Return the (x, y) coordinate for the center point of the cell that contains the specified text.  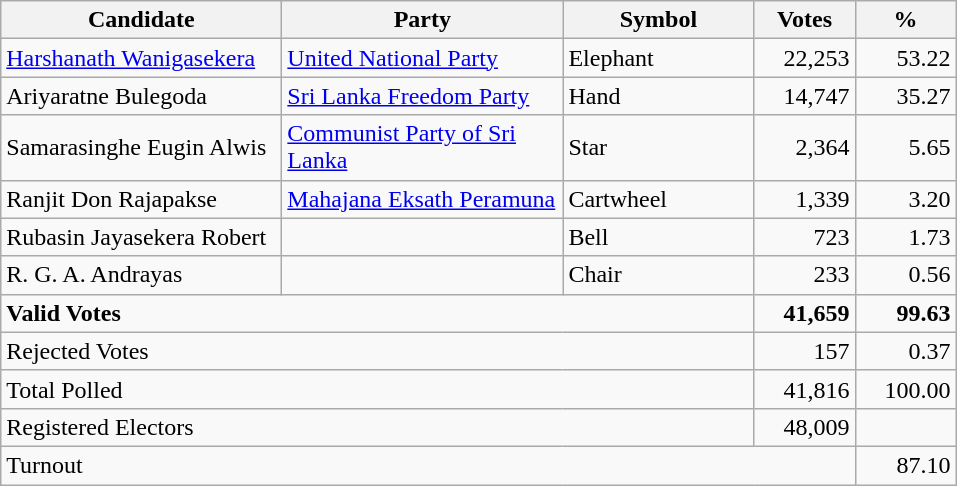
2,364 (804, 148)
Rejected Votes (378, 351)
Ariyaratne Bulegoda (142, 96)
% (906, 20)
Symbol (658, 20)
Valid Votes (378, 313)
Total Polled (378, 389)
3.20 (906, 199)
Hand (658, 96)
0.37 (906, 351)
Mahajana Eksath Peramuna (422, 199)
Bell (658, 237)
53.22 (906, 58)
100.00 (906, 389)
5.65 (906, 148)
Turnout (428, 465)
Samarasinghe Eugin Alwis (142, 148)
14,747 (804, 96)
99.63 (906, 313)
United National Party (422, 58)
723 (804, 237)
41,816 (804, 389)
48,009 (804, 427)
Sri Lanka Freedom Party (422, 96)
87.10 (906, 465)
Elephant (658, 58)
233 (804, 275)
R. G. A. Andrayas (142, 275)
Candidate (142, 20)
Votes (804, 20)
Communist Party of Sri Lanka (422, 148)
0.56 (906, 275)
Rubasin Jayasekera Robert (142, 237)
Party (422, 20)
Star (658, 148)
Registered Electors (378, 427)
22,253 (804, 58)
Chair (658, 275)
35.27 (906, 96)
Cartwheel (658, 199)
41,659 (804, 313)
Harshanath Wanigasekera (142, 58)
1,339 (804, 199)
157 (804, 351)
Ranjit Don Rajapakse (142, 199)
1.73 (906, 237)
